Detect which cell encompasses the target text, then output its (x, y) center coordinate. 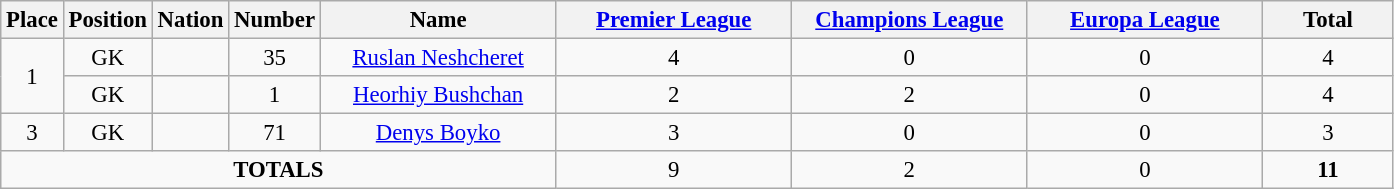
TOTALS (278, 170)
Place (32, 20)
71 (275, 133)
Europa League (1145, 20)
Position (108, 20)
Nation (190, 20)
Ruslan Neshcheret (438, 58)
Name (438, 20)
Denys Boyko (438, 133)
9 (674, 170)
Total (1328, 20)
11 (1328, 170)
Premier League (674, 20)
Number (275, 20)
Champions League (910, 20)
35 (275, 58)
Heorhiy Bushchan (438, 95)
